Return (x, y) of the center of cell containing provided text 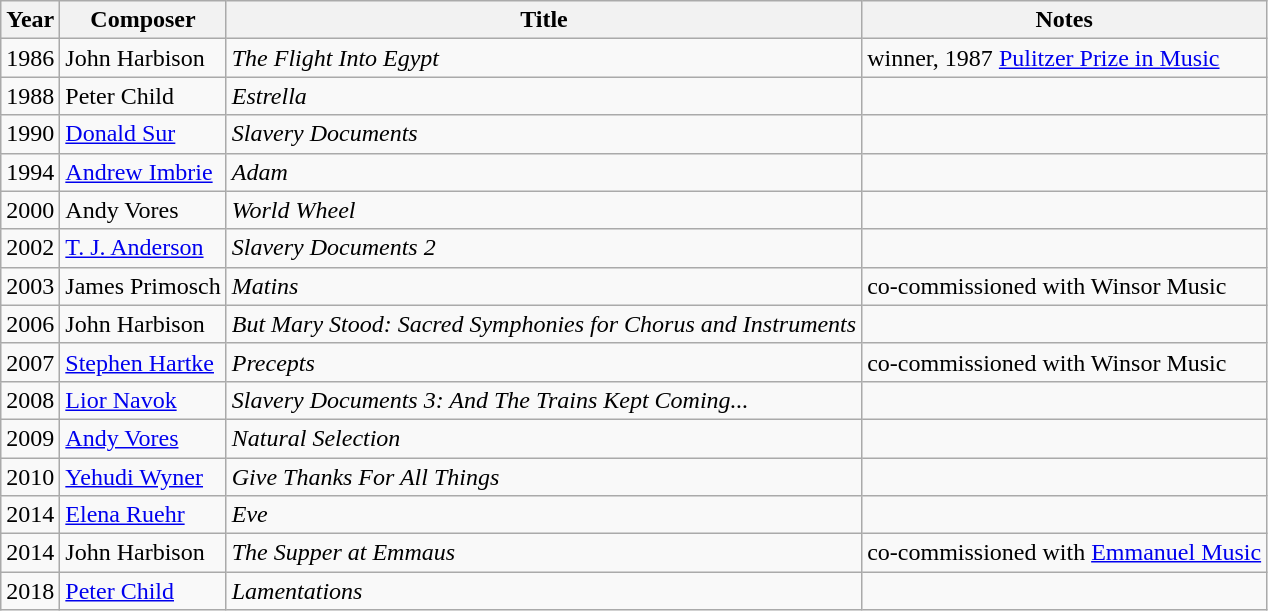
Lamentations (544, 591)
2000 (30, 210)
1988 (30, 96)
Elena Ruehr (143, 515)
2008 (30, 400)
Give Thanks For All Things (544, 477)
Title (544, 20)
2018 (30, 591)
Estrella (544, 96)
2009 (30, 438)
Stephen Hartke (143, 362)
Adam (544, 172)
1986 (30, 58)
But Mary Stood: Sacred Symphonies for Chorus and Instruments (544, 324)
Natural Selection (544, 438)
2002 (30, 248)
The Flight Into Egypt (544, 58)
Year (30, 20)
2003 (30, 286)
Lior Navok (143, 400)
winner, 1987 Pulitzer Prize in Music (1064, 58)
Composer (143, 20)
Precepts (544, 362)
Notes (1064, 20)
Matins (544, 286)
Slavery Documents 3: And The Trains Kept Coming... (544, 400)
Eve (544, 515)
1990 (30, 134)
Andrew Imbrie (143, 172)
Donald Sur (143, 134)
Slavery Documents 2 (544, 248)
Slavery Documents (544, 134)
James Primosch (143, 286)
1994 (30, 172)
co-commissioned with Emmanuel Music (1064, 553)
T. J. Anderson (143, 248)
2010 (30, 477)
Yehudi Wyner (143, 477)
The Supper at Emmaus (544, 553)
2007 (30, 362)
2006 (30, 324)
World Wheel (544, 210)
